Return the (X, Y) coordinate for the center point of the cell that contains the specified text.  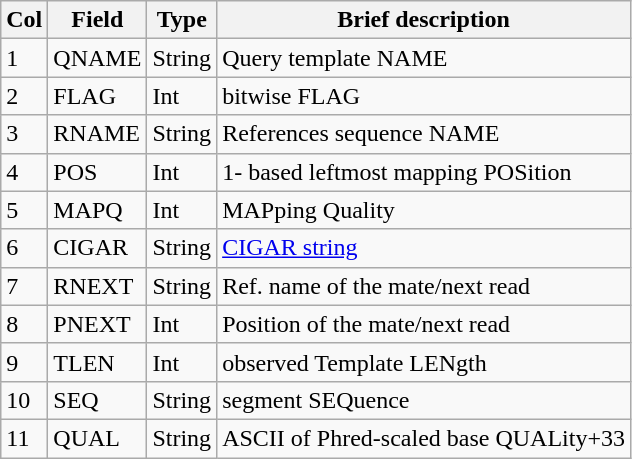
5 (24, 210)
PNEXT (98, 324)
segment SEQuence (424, 400)
RNEXT (98, 286)
QNAME (98, 58)
11 (24, 438)
SEQ (98, 400)
8 (24, 324)
bitwise FLAG (424, 96)
10 (24, 400)
9 (24, 362)
FLAG (98, 96)
ASCII of Phred-scaled base QUALity+33 (424, 438)
MAPQ (98, 210)
2 (24, 96)
1- based leftmost mapping POSition (424, 172)
4 (24, 172)
Type (182, 20)
TLEN (98, 362)
observed Template LENgth (424, 362)
Col (24, 20)
POS (98, 172)
CIGAR (98, 248)
CIGAR string (424, 248)
Query template NAME (424, 58)
RNAME (98, 134)
QUAL (98, 438)
Brief description (424, 20)
3 (24, 134)
Position of the mate/next read (424, 324)
References sequence NAME (424, 134)
7 (24, 286)
MAPping Quality (424, 210)
Field (98, 20)
Ref. name of the mate/next read (424, 286)
1 (24, 58)
6 (24, 248)
